Pinpoint the cell where the given text exists, returning its [x, y] midpoint coordinate. 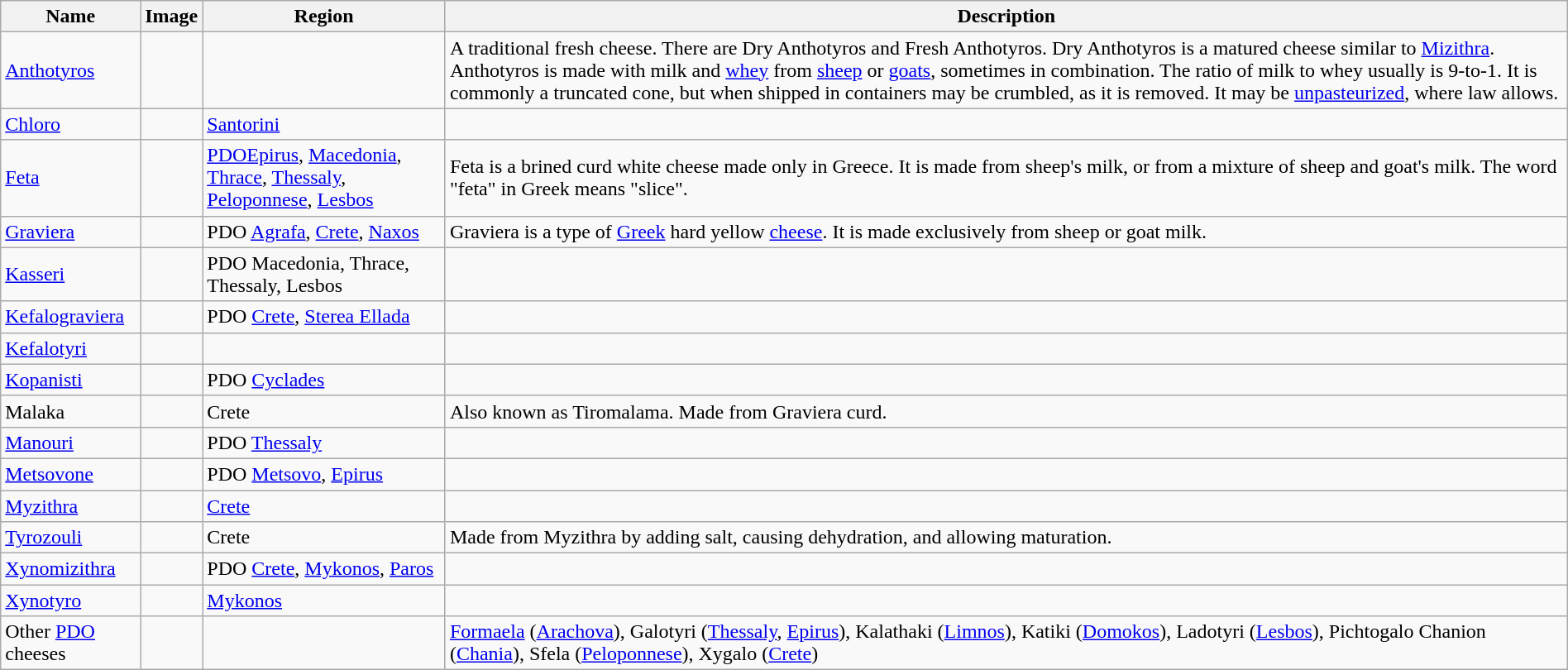
PDO Cyclades [324, 380]
Other PDO cheeses [71, 644]
PDO Macedonia, Thrace, Thessaly, Lesbos [324, 275]
Tyrozouli [71, 538]
Image [172, 17]
Description [1006, 17]
Kefalotyri [71, 348]
Xynotyro [71, 601]
Mykonos [324, 601]
Chloro [71, 124]
PDO Agrafa, Crete, Naxos [324, 232]
Graviera [71, 232]
Manouri [71, 443]
PDO Crete, Mykonos, Paros [324, 569]
Kopanisti [71, 380]
PDOEpirus, Macedonia, Thrace, Thessaly, Peloponnese, Lesbos [324, 178]
Metsovone [71, 474]
Kefalograviera [71, 317]
Anthotyros [71, 70]
Santorini [324, 124]
Myzithra [71, 505]
Feta [71, 178]
Region [324, 17]
PDO Metsovo, Epirus [324, 474]
Kasseri [71, 275]
Xynomizithra [71, 569]
Also known as Tiromalama. Made from Graviera curd. [1006, 411]
Malaka [71, 411]
Graviera is a type of Greek hard yellow cheese. It is made exclusively from sheep or goat milk. [1006, 232]
Name [71, 17]
Made from Myzithra by adding salt, causing dehydration, and allowing maturation. [1006, 538]
PDO Thessaly [324, 443]
PDO Crete, Sterea Ellada [324, 317]
